Search for the cell housing the specified text and yield its (x, y) center coordinate. 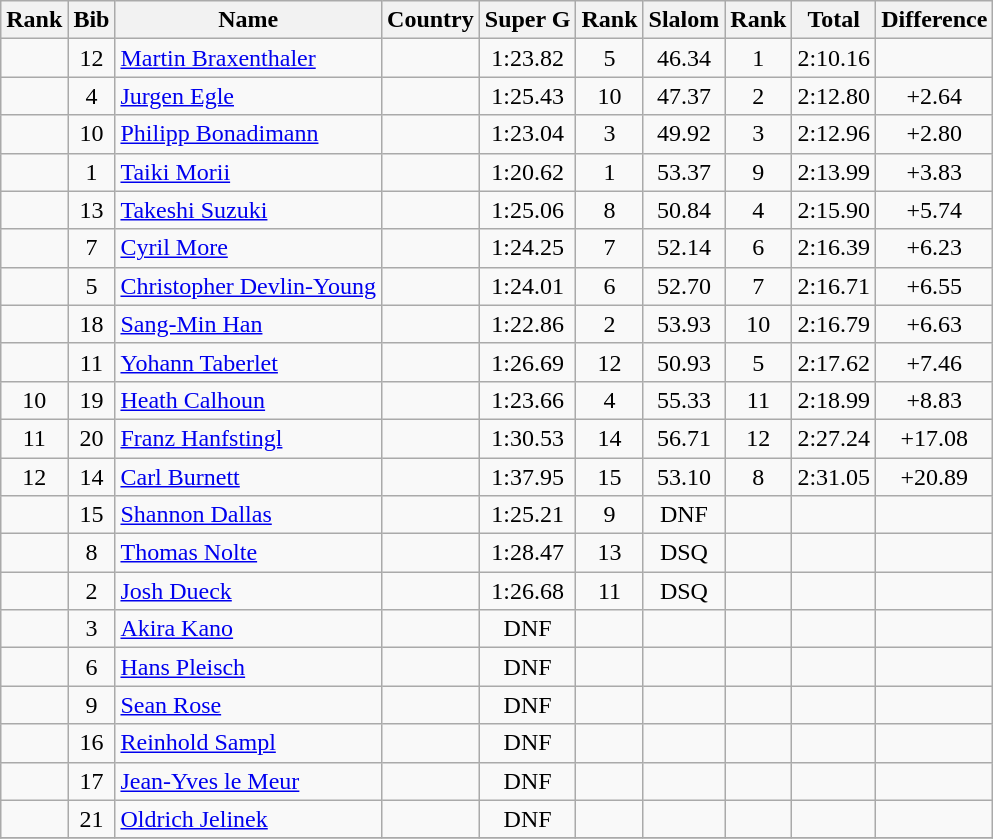
19 (92, 400)
Sang-Min Han (248, 324)
Difference (934, 20)
Yohann Taberlet (248, 362)
Oldrich Jelinek (248, 819)
1:20.62 (528, 172)
Josh Dueck (248, 591)
2:31.05 (834, 477)
2:27.24 (834, 438)
Heath Calhoun (248, 400)
Sean Rose (248, 705)
Name (248, 20)
Takeshi Suzuki (248, 210)
+6.55 (934, 286)
+17.08 (934, 438)
2:16.71 (834, 286)
Jurgen Egle (248, 96)
Reinhold Sampl (248, 743)
53.10 (684, 477)
1:37.95 (528, 477)
46.34 (684, 58)
18 (92, 324)
2:18.99 (834, 400)
1:24.25 (528, 248)
Cyril More (248, 248)
Taiki Morii (248, 172)
2:17.62 (834, 362)
1:23.66 (528, 400)
2:12.80 (834, 96)
+5.74 (934, 210)
16 (92, 743)
2:12.96 (834, 134)
1:26.68 (528, 591)
Philipp Bonadimann (248, 134)
+7.46 (934, 362)
+6.23 (934, 248)
Total (834, 20)
1:26.69 (528, 362)
1:24.01 (528, 286)
+2.64 (934, 96)
+2.80 (934, 134)
Slalom (684, 20)
Franz Hanfstingl (248, 438)
2:16.79 (834, 324)
56.71 (684, 438)
Country (431, 20)
Super G (528, 20)
49.92 (684, 134)
1:28.47 (528, 553)
1:22.86 (528, 324)
50.84 (684, 210)
1:30.53 (528, 438)
1:25.43 (528, 96)
2:16.39 (834, 248)
17 (92, 781)
1:23.04 (528, 134)
21 (92, 819)
Akira Kano (248, 629)
53.37 (684, 172)
+6.63 (934, 324)
Carl Burnett (248, 477)
Bib (92, 20)
20 (92, 438)
55.33 (684, 400)
+20.89 (934, 477)
1:25.21 (528, 515)
52.14 (684, 248)
Shannon Dallas (248, 515)
50.93 (684, 362)
2:13.99 (834, 172)
2:15.90 (834, 210)
1:25.06 (528, 210)
Christopher Devlin-Young (248, 286)
Martin Braxenthaler (248, 58)
Jean-Yves le Meur (248, 781)
Hans Pleisch (248, 667)
1:23.82 (528, 58)
53.93 (684, 324)
+8.83 (934, 400)
Thomas Nolte (248, 553)
52.70 (684, 286)
+3.83 (934, 172)
2:10.16 (834, 58)
47.37 (684, 96)
